For the text-containing cell, return its midpoint in (X, Y) coordinate format. 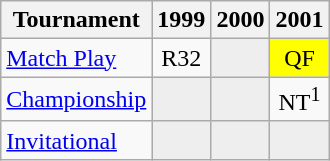
QF (300, 58)
2000 (240, 20)
Tournament (76, 20)
NT1 (300, 100)
Invitational (76, 140)
R32 (182, 58)
1999 (182, 20)
2001 (300, 20)
Championship (76, 100)
Match Play (76, 58)
